Provide the [x, y] coordinate of the cell's center where the given text is located.  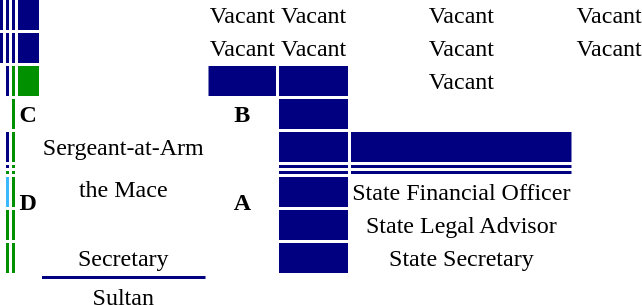
A [242, 202]
State Financial Officer [462, 192]
the Mace [123, 189]
State Legal Advisor [462, 225]
D [28, 202]
C [28, 114]
Secretary [123, 258]
B [242, 114]
Sergeant-at-Arm [123, 147]
State Secretary [462, 258]
